Output the [X, Y] coordinate of the center of the cell containing the given text.  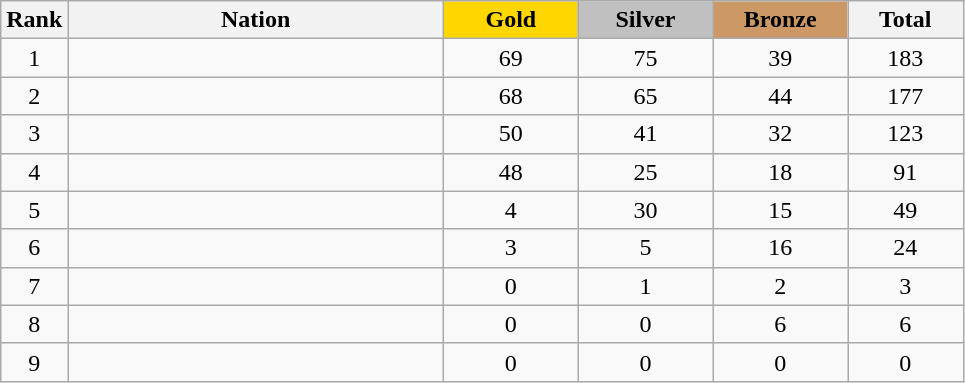
Silver [646, 20]
25 [646, 172]
49 [906, 210]
44 [780, 96]
69 [510, 58]
Total [906, 20]
91 [906, 172]
41 [646, 134]
8 [34, 324]
48 [510, 172]
Bronze [780, 20]
30 [646, 210]
177 [906, 96]
65 [646, 96]
123 [906, 134]
18 [780, 172]
7 [34, 286]
68 [510, 96]
16 [780, 248]
9 [34, 362]
32 [780, 134]
183 [906, 58]
50 [510, 134]
Gold [510, 20]
24 [906, 248]
Rank [34, 20]
15 [780, 210]
75 [646, 58]
Nation [256, 20]
39 [780, 58]
